Pinpoint the cell where the given text exists, returning its [X, Y] midpoint coordinate. 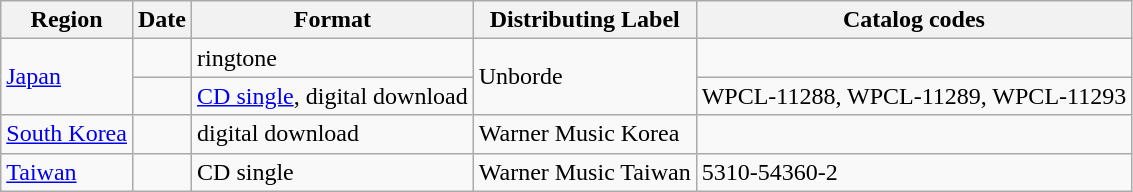
Japan [67, 77]
Region [67, 20]
Date [162, 20]
Catalog codes [914, 20]
WPCL-11288, WPCL-11289, WPCL-11293 [914, 96]
CD single [333, 172]
Warner Music Korea [584, 134]
5310-54360-2 [914, 172]
digital download [333, 134]
South Korea [67, 134]
Taiwan [67, 172]
CD single, digital download [333, 96]
Warner Music Taiwan [584, 172]
ringtone [333, 58]
Format [333, 20]
Distributing Label [584, 20]
Unborde [584, 77]
